Locate the cell with the specified text and output its [X, Y] center coordinate. 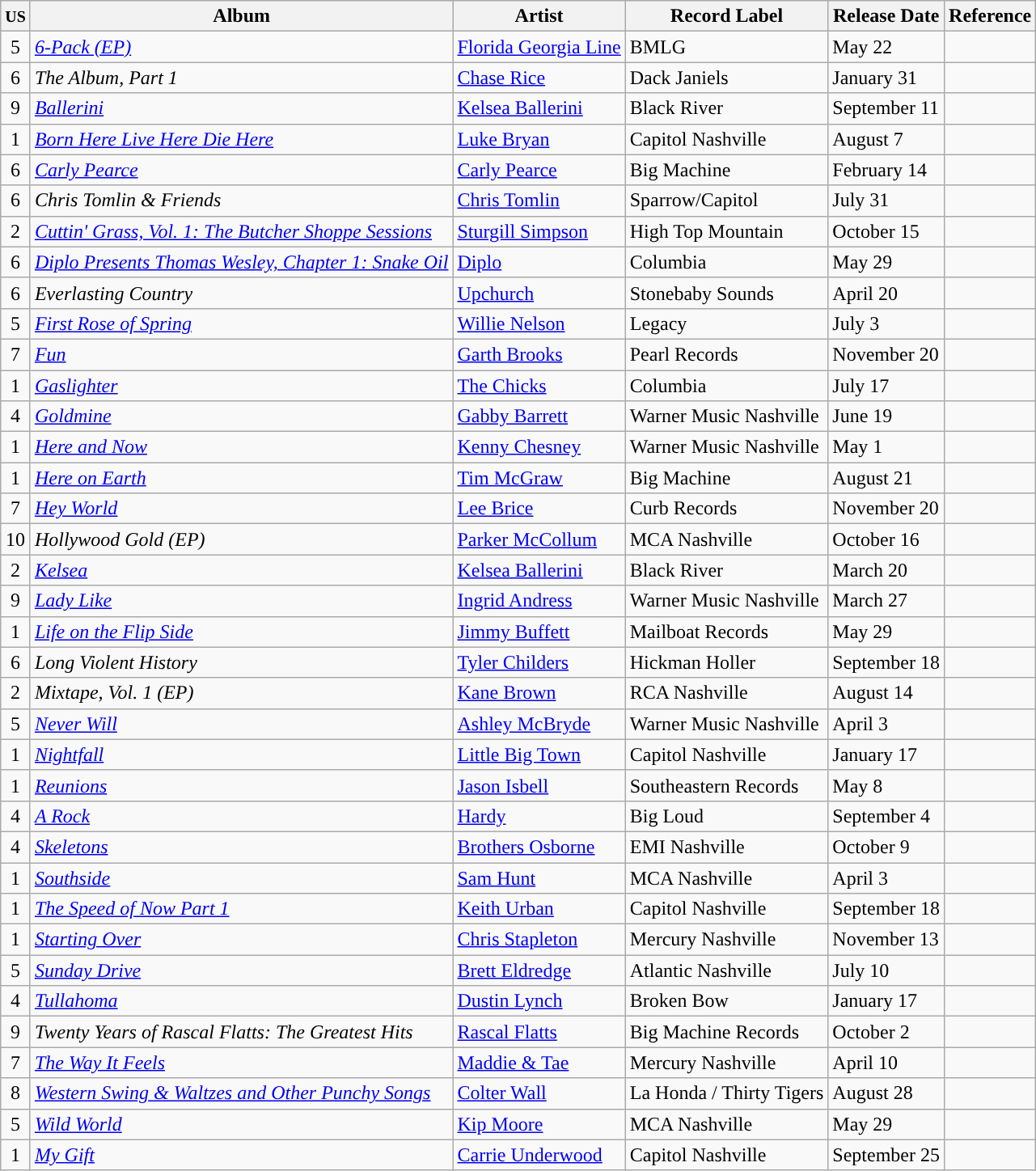
Tim McGraw [539, 478]
July 10 [886, 970]
Broken Bow [726, 1001]
High Top Mountain [726, 231]
Brothers Osborne [539, 847]
Release Date [886, 16]
Stonebaby Sounds [726, 293]
A Rock [241, 816]
July 3 [886, 323]
Hey World [241, 509]
Here on Earth [241, 478]
6-Pack (EP) [241, 47]
November 13 [886, 940]
Atlantic Nashville [726, 970]
Life on the Flip Side [241, 632]
October 9 [886, 847]
Chase Rice [539, 78]
Mailboat Records [726, 632]
Starting Over [241, 940]
October 2 [886, 1032]
September 25 [886, 1155]
Southside [241, 877]
Pearl Records [726, 354]
Gabby Barrett [539, 416]
October 16 [886, 539]
Never Will [241, 724]
Brett Eldredge [539, 970]
Twenty Years of Rascal Flatts: The Greatest Hits [241, 1032]
Hardy [539, 816]
Parker McCollum [539, 539]
Record Label [726, 16]
BMLG [726, 47]
Album [241, 16]
Chris Tomlin & Friends [241, 201]
Carrie Underwood [539, 1155]
10 [16, 539]
First Rose of Spring [241, 323]
August 14 [886, 693]
Willie Nelson [539, 323]
July 17 [886, 386]
May 1 [886, 447]
The Chicks [539, 386]
My Gift [241, 1155]
Dack Janiels [726, 78]
Ingrid Andress [539, 601]
June 19 [886, 416]
Long Violent History [241, 662]
Chris Tomlin [539, 201]
Keith Urban [539, 909]
The Way It Feels [241, 1063]
Lee Brice [539, 509]
Kelsea [241, 570]
Maddie & Tae [539, 1063]
EMI Nashville [726, 847]
Diplo [539, 262]
Wild World [241, 1124]
Rascal Flatts [539, 1032]
Ashley McBryde [539, 724]
Nightfall [241, 755]
Cuttin' Grass, Vol. 1: The Butcher Shoppe Sessions [241, 231]
Little Big Town [539, 755]
Tyler Childers [539, 662]
Born Here Live Here Die Here [241, 139]
Western Swing & Waltzes and Other Punchy Songs [241, 1093]
October 15 [886, 231]
March 27 [886, 601]
Jimmy Buffett [539, 632]
The Album, Part 1 [241, 78]
Big Loud [726, 816]
May 8 [886, 785]
Artist [539, 16]
March 20 [886, 570]
August 21 [886, 478]
Ballerini [241, 108]
September 4 [886, 816]
8 [16, 1093]
August 7 [886, 139]
Sam Hunt [539, 877]
Goldmine [241, 416]
April 20 [886, 293]
Curb Records [726, 509]
US [16, 16]
Sparrow/Capitol [726, 201]
Jason Isbell [539, 785]
Skeletons [241, 847]
Reference [990, 16]
Sunday Drive [241, 970]
Kip Moore [539, 1124]
Hollywood Gold (EP) [241, 539]
Lady Like [241, 601]
Everlasting Country [241, 293]
The Speed of Now Part 1 [241, 909]
February 14 [886, 170]
January 31 [886, 78]
Hickman Holler [726, 662]
Big Machine Records [726, 1032]
September 11 [886, 108]
Gaslighter [241, 386]
Chris Stapleton [539, 940]
Garth Brooks [539, 354]
May 22 [886, 47]
Tullahoma [241, 1001]
Florida Georgia Line [539, 47]
Colter Wall [539, 1093]
Sturgill Simpson [539, 231]
Kenny Chesney [539, 447]
Southeastern Records [726, 785]
Upchurch [539, 293]
Here and Now [241, 447]
Luke Bryan [539, 139]
Kane Brown [539, 693]
Mixtape, Vol. 1 (EP) [241, 693]
Fun [241, 354]
La Honda / Thirty Tigers [726, 1093]
April 10 [886, 1063]
August 28 [886, 1093]
Dustin Lynch [539, 1001]
Legacy [726, 323]
Reunions [241, 785]
July 31 [886, 201]
Diplo Presents Thomas Wesley, Chapter 1: Snake Oil [241, 262]
RCA Nashville [726, 693]
